From the cell containing the given text, extract its center point as (X, Y) coordinate. 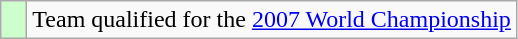
Team qualified for the 2007 World Championship (272, 20)
